Provide the [X, Y] coordinate of the cell's center where the given text is located.  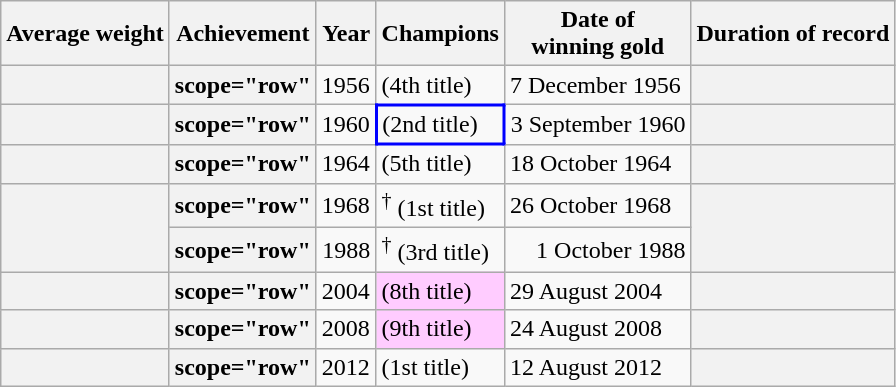
1964 [346, 164]
(4th title) [440, 86]
2012 [346, 367]
24 August 2008 [597, 329]
† (1st title) [440, 206]
18 October 1964 [597, 164]
1956 [346, 86]
1968 [346, 206]
(9th title) [440, 329]
7 December 1956 [597, 86]
(5th title) [440, 164]
1988 [346, 250]
Average weight [86, 34]
2004 [346, 291]
2008 [346, 329]
3 September 1960 [597, 125]
1960 [346, 125]
1 October 1988 [597, 250]
Champions [440, 34]
12 August 2012 [597, 367]
26 October 1968 [597, 206]
Achievement [242, 34]
(2nd title) [440, 125]
Duration of record [793, 34]
(8th title) [440, 291]
29 August 2004 [597, 291]
† (3rd title) [440, 250]
(1st title) [440, 367]
Year [346, 34]
Date ofwinning gold [597, 34]
